Search for the cell housing the specified text and yield its [X, Y] center coordinate. 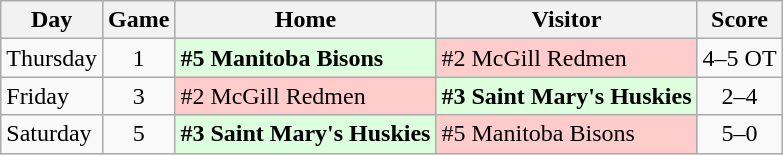
Thursday [52, 58]
Game [138, 20]
1 [138, 58]
Saturday [52, 134]
3 [138, 96]
Home [306, 20]
5–0 [740, 134]
5 [138, 134]
2–4 [740, 96]
4–5 OT [740, 58]
Day [52, 20]
Visitor [566, 20]
Friday [52, 96]
Score [740, 20]
